Locate the cell with the specified text and output its [x, y] center coordinate. 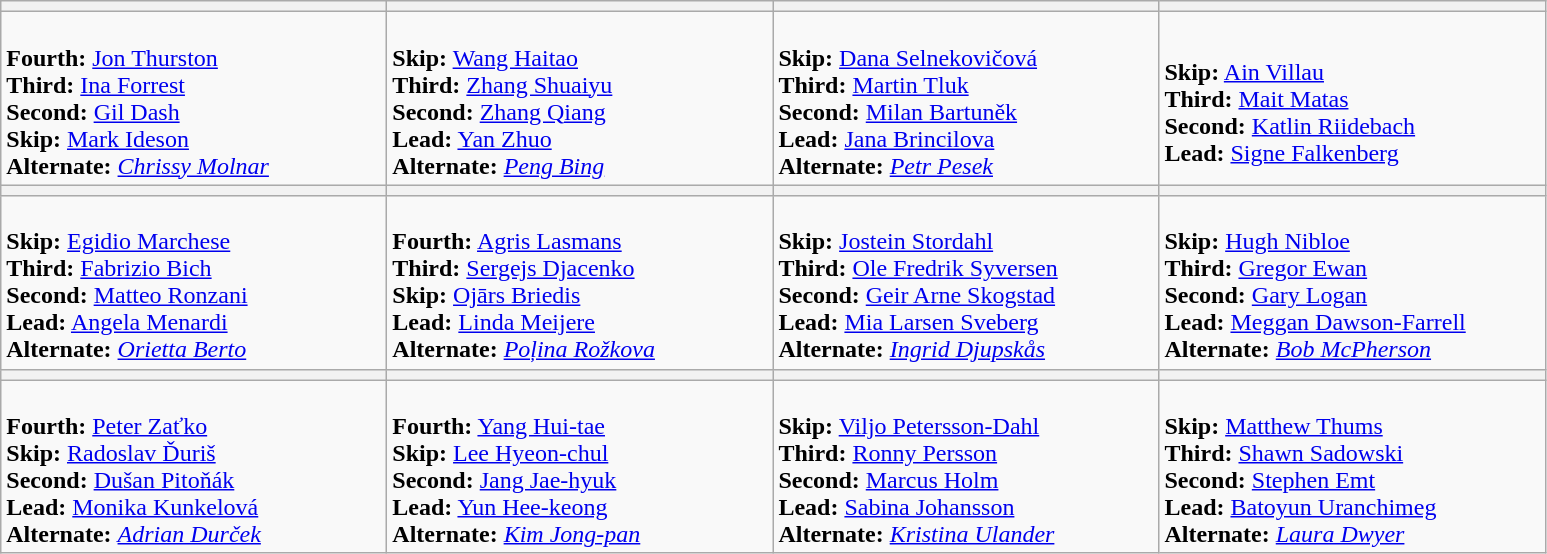
Skip: Viljo Petersson-Dahl Third: Ronny Persson Second: Marcus Holm Lead: Sabina Johansson Alternate: Kristina Ulander [966, 466]
Skip: Wang Haitao Third: Zhang Shuaiyu Second: Zhang Qiang Lead: Yan Zhuo Alternate: Peng Bing [580, 98]
Skip: Matthew Thums Third: Shawn Sadowski Second: Stephen Emt Lead: Batoyun Uranchimeg Alternate: Laura Dwyer [1352, 466]
Skip: Egidio Marchese Third: Fabrizio Bich Second: Matteo Ronzani Lead: Angela Menardi Alternate: Orietta Berto [194, 282]
Skip: Dana Selnekovičová Third: Martin Tluk Second: Milan Bartuněk Lead: Jana Brincilova Alternate: Petr Pesek [966, 98]
Fourth: Jon Thurston Third: Ina Forrest Second: Gil Dash Skip: Mark Ideson Alternate: Chrissy Molnar [194, 98]
Fourth: Yang Hui-tae Skip: Lee Hyeon-chul Second: Jang Jae-hyuk Lead: Yun Hee-keong Alternate: Kim Jong-pan [580, 466]
Fourth: Peter Zaťko Skip: Radoslav Ďuriš Second: Dušan Pitoňák Lead: Monika Kunkelová Alternate: Adrian Durček [194, 466]
Fourth: Agris Lasmans Third: Sergejs Djacenko Skip: Ojārs Briedis Lead: Linda Meijere Alternate: Poļina Rožkova [580, 282]
Skip: Hugh Nibloe Third: Gregor Ewan Second: Gary Logan Lead: Meggan Dawson-Farrell Alternate: Bob McPherson [1352, 282]
Skip: Jostein Stordahl Third: Ole Fredrik Syversen Second: Geir Arne Skogstad Lead: Mia Larsen Sveberg Alternate: Ingrid Djupskås [966, 282]
Skip: Ain Villau Third: Mait Matas Second: Katlin Riidebach Lead: Signe Falkenberg [1352, 98]
